Scan for the cell matching the given text and deliver its [x, y] coordinate at center. 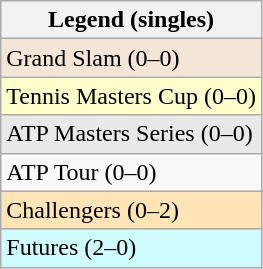
Legend (singles) [132, 20]
Futures (2–0) [132, 248]
Tennis Masters Cup (0–0) [132, 96]
Grand Slam (0–0) [132, 58]
ATP Tour (0–0) [132, 172]
Challengers (0–2) [132, 210]
ATP Masters Series (0–0) [132, 134]
